From the cell containing the given text, extract its center point as (x, y) coordinate. 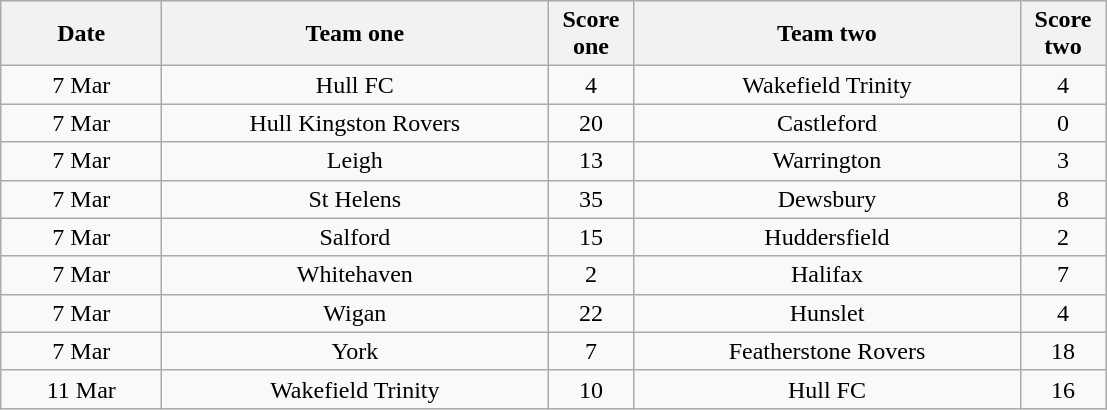
Halifax (827, 275)
Leigh (355, 161)
0 (1063, 123)
16 (1063, 389)
Salford (355, 237)
11 Mar (82, 389)
Team one (355, 34)
Warrington (827, 161)
York (355, 351)
Featherstone Rovers (827, 351)
Hunslet (827, 313)
15 (591, 237)
Wigan (355, 313)
35 (591, 199)
Team two (827, 34)
Hull Kingston Rovers (355, 123)
22 (591, 313)
Whitehaven (355, 275)
10 (591, 389)
Huddersfield (827, 237)
8 (1063, 199)
Dewsbury (827, 199)
St Helens (355, 199)
Castleford (827, 123)
Score one (591, 34)
20 (591, 123)
Date (82, 34)
13 (591, 161)
Score two (1063, 34)
3 (1063, 161)
18 (1063, 351)
